Extract the (x, y) coordinate from the center of the cell holding the provided text.  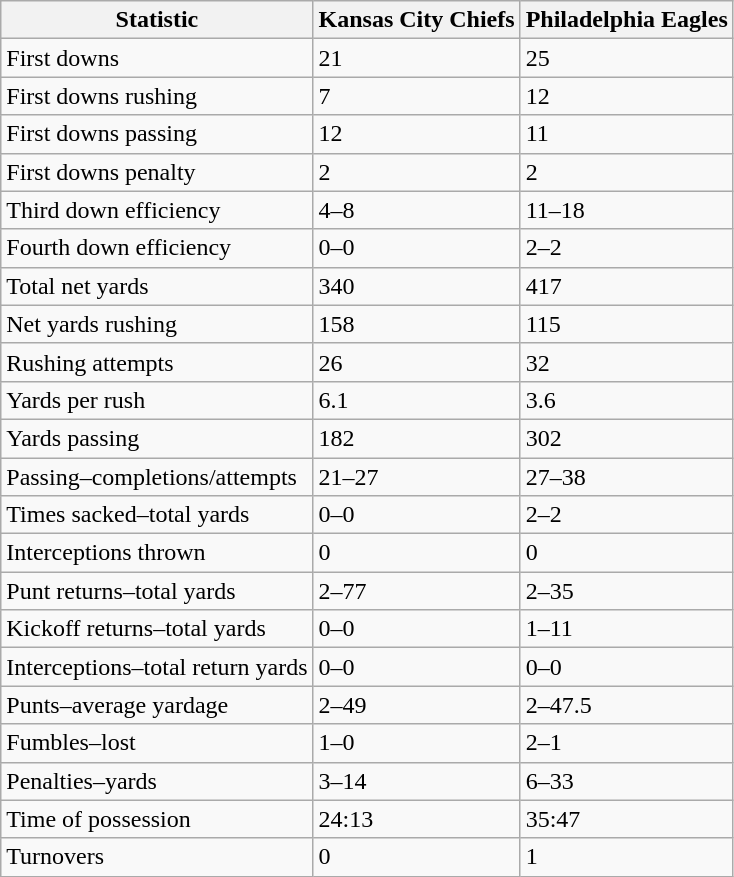
Third down efficiency (157, 210)
Statistic (157, 20)
Kickoff returns–total yards (157, 629)
2–49 (416, 705)
Fumbles–lost (157, 743)
1–11 (626, 629)
Punt returns–total yards (157, 591)
27–38 (626, 477)
35:47 (626, 819)
21 (416, 58)
First downs penalty (157, 172)
Passing–completions/attempts (157, 477)
2–77 (416, 591)
182 (416, 438)
Times sacked–total yards (157, 515)
Interceptions thrown (157, 553)
7 (416, 96)
Net yards rushing (157, 324)
2–1 (626, 743)
Philadelphia Eagles (626, 20)
32 (626, 362)
Time of possession (157, 819)
24:13 (416, 819)
26 (416, 362)
Kansas City Chiefs (416, 20)
Total net yards (157, 286)
Punts–average yardage (157, 705)
11–18 (626, 210)
115 (626, 324)
Interceptions–total return yards (157, 667)
Rushing attempts (157, 362)
302 (626, 438)
First downs passing (157, 134)
1–0 (416, 743)
158 (416, 324)
3.6 (626, 400)
First downs (157, 58)
Fourth down efficiency (157, 248)
Penalties–yards (157, 781)
25 (626, 58)
417 (626, 286)
2–47.5 (626, 705)
Turnovers (157, 857)
6.1 (416, 400)
Yards passing (157, 438)
3–14 (416, 781)
4–8 (416, 210)
340 (416, 286)
11 (626, 134)
2–35 (626, 591)
First downs rushing (157, 96)
21–27 (416, 477)
Yards per rush (157, 400)
6–33 (626, 781)
1 (626, 857)
